Search for the cell housing the specified text and yield its [X, Y] center coordinate. 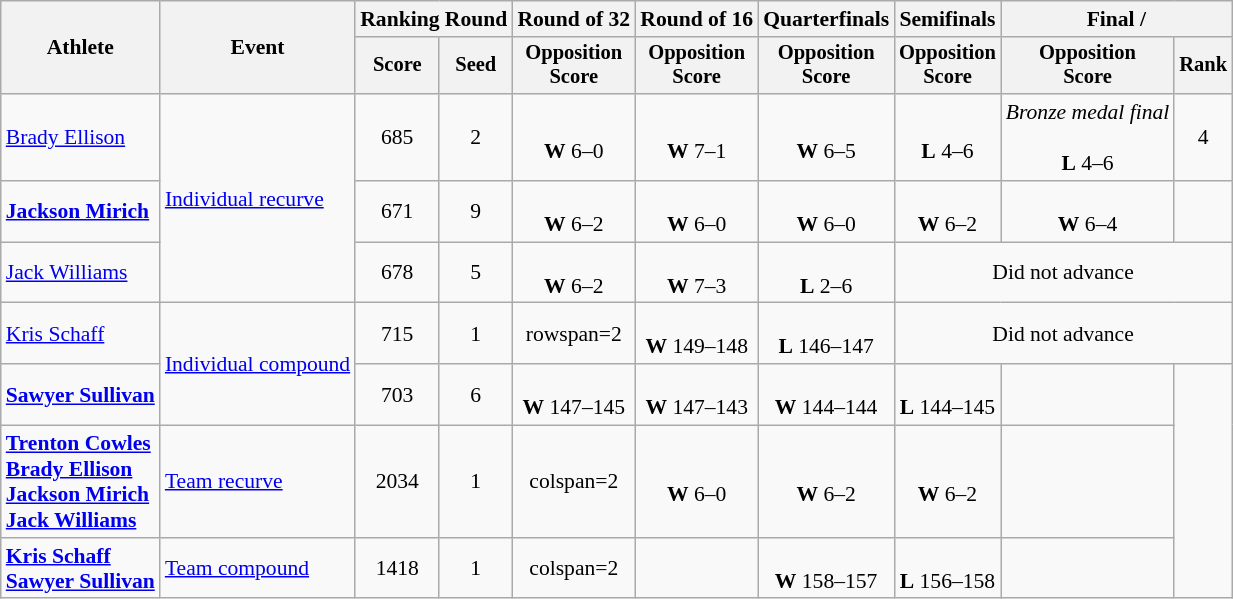
Kris SchaffSawyer Sullivan [80, 568]
Brady Ellison [80, 138]
W 144–144 [826, 394]
685 [397, 138]
Kris Schaff [80, 334]
Semifinals [948, 19]
1418 [397, 568]
W 147–145 [574, 394]
L 146–147 [826, 334]
715 [397, 334]
Team recurve [258, 482]
Event [258, 48]
L 4–6 [948, 138]
W 147–143 [696, 394]
Trenton CowlesBrady EllisonJackson MirichJack Williams [80, 482]
L 144–145 [948, 394]
Bronze medal finalL 4–6 [1088, 138]
Seed [476, 66]
W 6–4 [1088, 212]
W 6–5 [826, 138]
Individual compound [258, 364]
Final / [1116, 19]
Athlete [80, 48]
Jackson Mirich [80, 212]
Ranking Round [434, 19]
Jack Williams [80, 272]
Quarterfinals [826, 19]
703 [397, 394]
Round of 16 [696, 19]
2034 [397, 482]
rowspan=2 [574, 334]
Rank [1203, 66]
2 [476, 138]
Individual recurve [258, 198]
4 [1203, 138]
W 7–3 [696, 272]
W 7–1 [696, 138]
6 [476, 394]
671 [397, 212]
W 158–157 [826, 568]
L 156–158 [948, 568]
Round of 32 [574, 19]
L 2–6 [826, 272]
Sawyer Sullivan [80, 394]
9 [476, 212]
W 149–148 [696, 334]
678 [397, 272]
Team compound [258, 568]
Score [397, 66]
5 [476, 272]
